From the cell containing the given text, extract its center point as (x, y) coordinate. 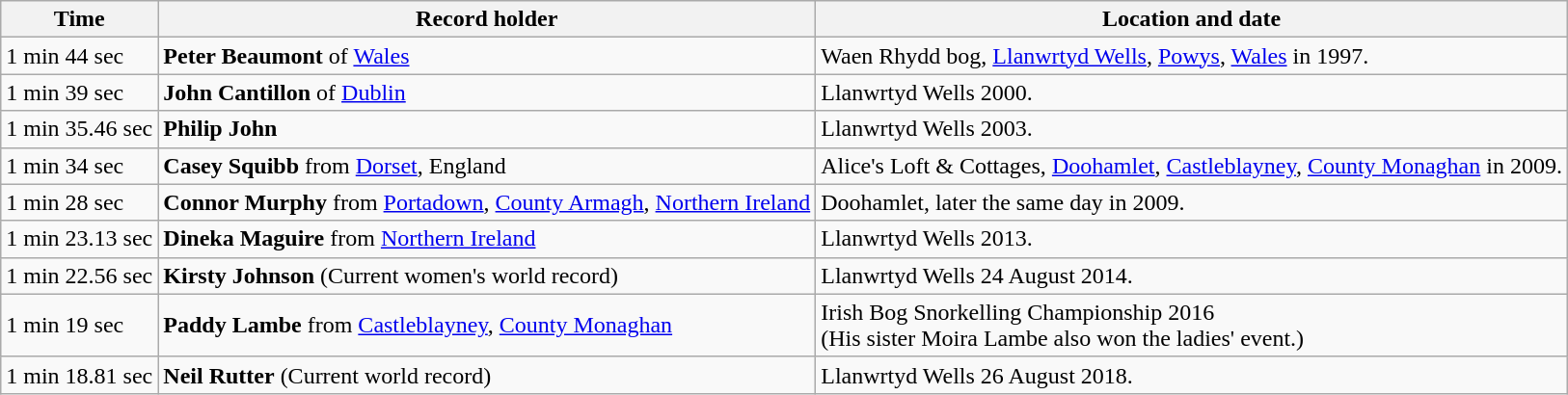
1 min 22.56 sec (79, 276)
1 min 34 sec (79, 166)
1 min 44 sec (79, 56)
Time (79, 19)
Llanwrtyd Wells 24 August 2014. (1192, 276)
1 min 28 sec (79, 202)
Paddy Lambe from Castleblayney, County Monaghan (487, 326)
Llanwrtyd Wells 2000. (1192, 92)
Connor Murphy from Portadown, County Armagh, Northern Ireland (487, 202)
Waen Rhydd bog, Llanwrtyd Wells, Powys, Wales in 1997. (1192, 56)
Alice's Loft & Cottages, Doohamlet, Castleblayney, County Monaghan in 2009. (1192, 166)
1 min 35.46 sec (79, 129)
Peter Beaumont of Wales (487, 56)
1 min 18.81 sec (79, 375)
Doohamlet, later the same day in 2009. (1192, 202)
John Cantillon of Dublin (487, 92)
Llanwrtyd Wells 2003. (1192, 129)
Irish Bog Snorkelling Championship 2016(His sister Moira Lambe also won the ladies' event.) (1192, 326)
1 min 23.13 sec (79, 239)
Llanwrtyd Wells 2013. (1192, 239)
Location and date (1192, 19)
Neil Rutter (Current world record) (487, 375)
Dineka Maguire from Northern Ireland (487, 239)
Kirsty Johnson (Current women's world record) (487, 276)
Record holder (487, 19)
1 min 19 sec (79, 326)
1 min 39 sec (79, 92)
Llanwrtyd Wells 26 August 2018. (1192, 375)
Philip John (487, 129)
Casey Squibb from Dorset, England (487, 166)
